Locate the cell with the specified text and output its [X, Y] center coordinate. 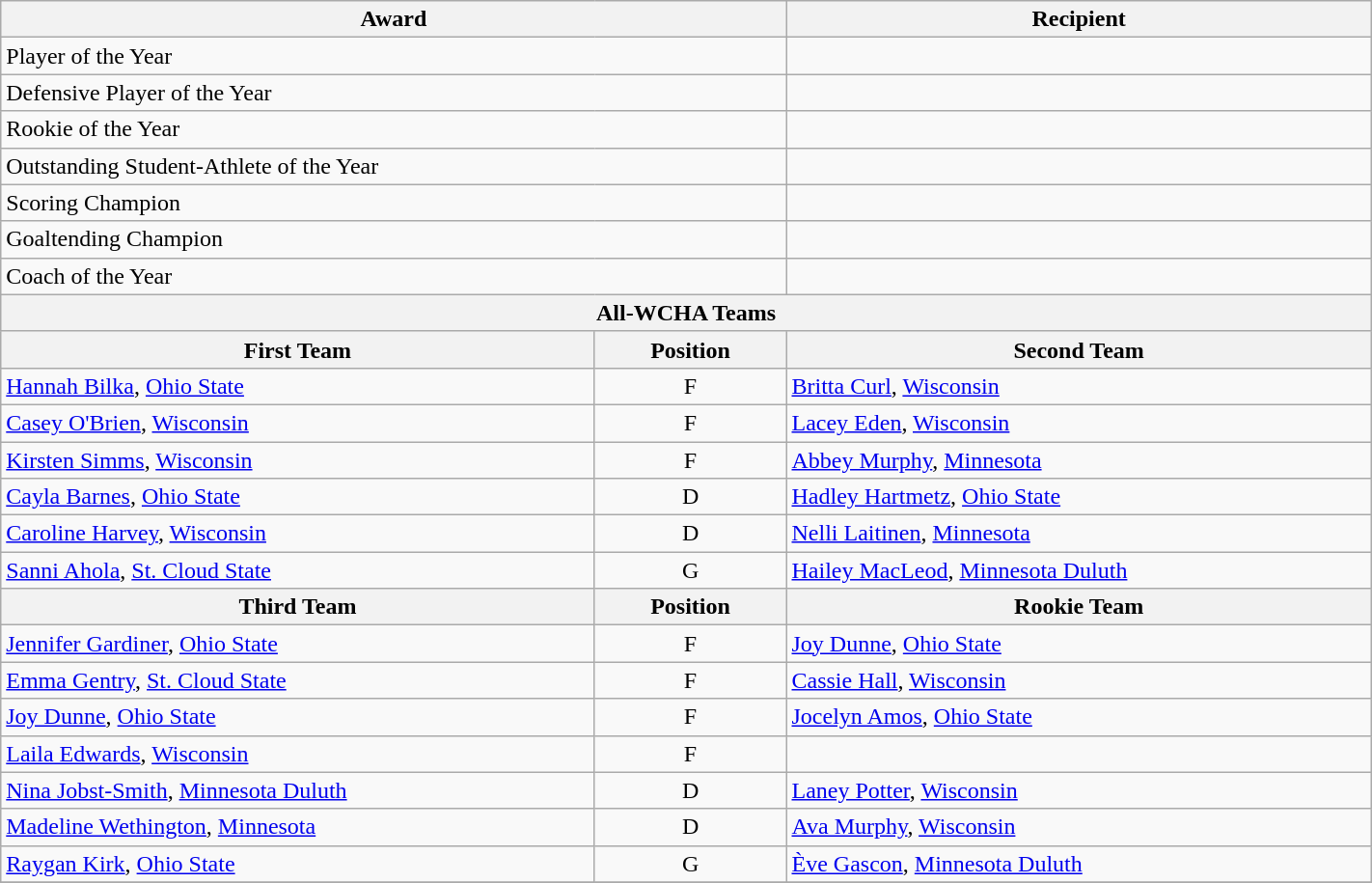
Kirsten Simms, Wisconsin [297, 460]
Nelli Laitinen, Minnesota [1079, 534]
Rookie Team [1079, 607]
Sanni Ahola, St. Cloud State [297, 570]
Caroline Harvey, Wisconsin [297, 534]
Hadley Hartmetz, Ohio State [1079, 497]
Third Team [297, 607]
Laney Potter, Wisconsin [1079, 790]
Lacey Eden, Wisconsin [1079, 423]
Casey O'Brien, Wisconsin [297, 423]
Hailey MacLeod, Minnesota Duluth [1079, 570]
Coach of the Year [394, 276]
Nina Jobst-Smith, Minnesota Duluth [297, 790]
All-WCHA Teams [686, 313]
Player of the Year [394, 56]
Britta Curl, Wisconsin [1079, 386]
Laila Edwards, Wisconsin [297, 754]
Cassie Hall, Wisconsin [1079, 680]
Jocelyn Amos, Ohio State [1079, 717]
Madeline Wethington, Minnesota [297, 827]
Second Team [1079, 349]
Defensive Player of the Year [394, 93]
Raygan Kirk, Ohio State [297, 864]
First Team [297, 349]
Rookie of the Year [394, 129]
Outstanding Student-Athlete of the Year [394, 166]
Goaltending Champion [394, 239]
Ava Murphy, Wisconsin [1079, 827]
Recipient [1079, 19]
Ève Gascon, Minnesota Duluth [1079, 864]
Hannah Bilka, Ohio State [297, 386]
Abbey Murphy, Minnesota [1079, 460]
Cayla Barnes, Ohio State [297, 497]
Award [394, 19]
Jennifer Gardiner, Ohio State [297, 644]
Emma Gentry, St. Cloud State [297, 680]
Scoring Champion [394, 203]
